Locate the cell with the specified text and output its (X, Y) center coordinate. 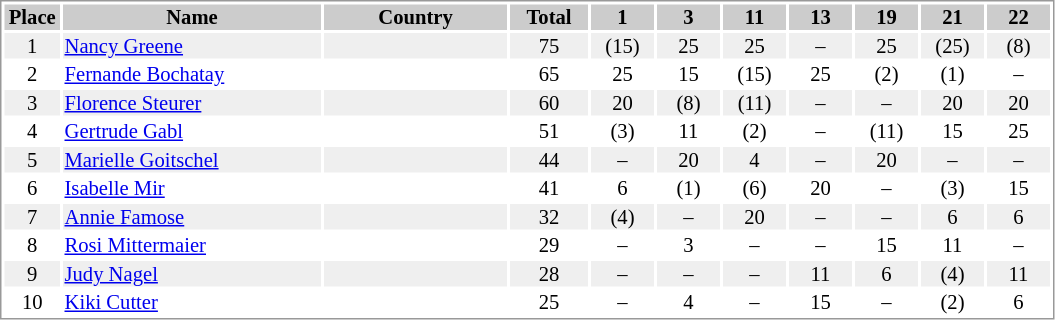
Rosi Mittermaier (192, 245)
29 (549, 245)
19 (886, 17)
41 (549, 189)
(6) (754, 189)
51 (549, 131)
65 (549, 75)
Judy Nagel (192, 274)
9 (32, 274)
7 (32, 217)
28 (549, 274)
Name (192, 17)
32 (549, 217)
75 (549, 46)
Country (416, 17)
44 (549, 160)
13 (820, 17)
22 (1018, 17)
Fernande Bochatay (192, 75)
Annie Famose (192, 217)
Place (32, 17)
Gertrude Gabl (192, 131)
8 (32, 245)
Isabelle Mir (192, 189)
2 (32, 75)
5 (32, 160)
Total (549, 17)
(25) (952, 46)
Nancy Greene (192, 46)
21 (952, 17)
60 (549, 103)
Kiki Cutter (192, 303)
Florence Steurer (192, 103)
Marielle Goitschel (192, 160)
10 (32, 303)
